From the cell containing the given text, extract its center point as (x, y) coordinate. 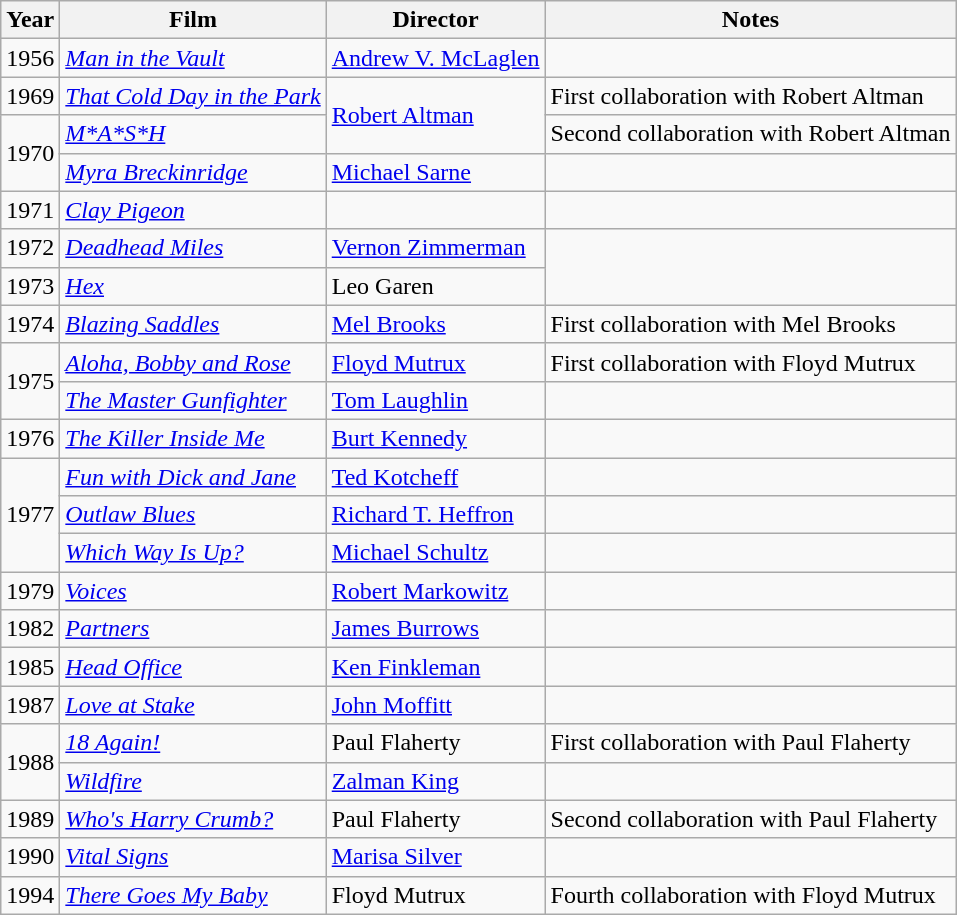
18 Again! (193, 743)
1969 (30, 96)
Who's Harry Crumb? (193, 819)
That Cold Day in the Park (193, 96)
1977 (30, 515)
Outlaw Blues (193, 515)
Wildfire (193, 781)
Director (436, 20)
Aloha, Bobby and Rose (193, 362)
Vernon Zimmerman (436, 248)
First collaboration with Robert Altman (750, 96)
First collaboration with Floyd Mutrux (750, 362)
Ken Finkleman (436, 667)
Hex (193, 286)
1975 (30, 381)
Burt Kennedy (436, 438)
Head Office (193, 667)
Partners (193, 629)
Michael Schultz (436, 553)
Zalman King (436, 781)
Clay Pigeon (193, 210)
Year (30, 20)
1973 (30, 286)
Film (193, 20)
James Burrows (436, 629)
There Goes My Baby (193, 895)
First collaboration with Paul Flaherty (750, 743)
First collaboration with Mel Brooks (750, 324)
Second collaboration with Paul Flaherty (750, 819)
1972 (30, 248)
1985 (30, 667)
Fourth collaboration with Floyd Mutrux (750, 895)
1988 (30, 762)
1971 (30, 210)
Tom Laughlin (436, 400)
Blazing Saddles (193, 324)
1987 (30, 705)
Ted Kotcheff (436, 477)
Man in the Vault (193, 58)
Love at Stake (193, 705)
Deadhead Miles (193, 248)
M*A*S*H (193, 134)
Leo Garen (436, 286)
Notes (750, 20)
Michael Sarne (436, 172)
1982 (30, 629)
Vital Signs (193, 857)
John Moffitt (436, 705)
The Master Gunfighter (193, 400)
Robert Markowitz (436, 591)
Mel Brooks (436, 324)
1979 (30, 591)
1976 (30, 438)
Andrew V. McLaglen (436, 58)
1970 (30, 153)
1989 (30, 819)
1990 (30, 857)
Richard T. Heffron (436, 515)
Which Way Is Up? (193, 553)
The Killer Inside Me (193, 438)
1994 (30, 895)
1974 (30, 324)
Second collaboration with Robert Altman (750, 134)
Fun with Dick and Jane (193, 477)
1956 (30, 58)
Robert Altman (436, 115)
Voices (193, 591)
Myra Breckinridge (193, 172)
Marisa Silver (436, 857)
